Return (X, Y) of the center of cell containing provided text 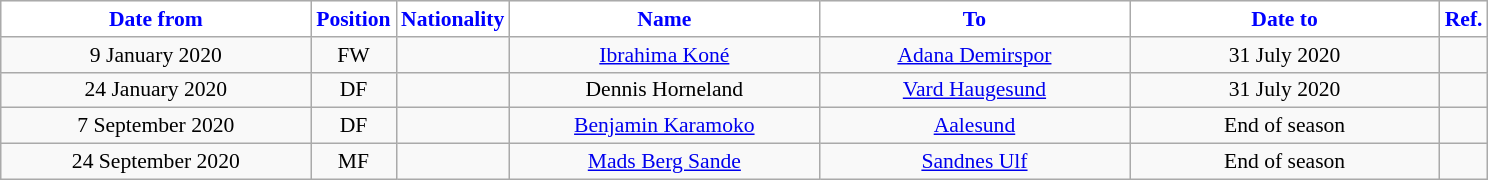
MF (354, 162)
Date to (1285, 19)
Vard Haugesund (974, 90)
Ref. (1464, 19)
Dennis Horneland (664, 90)
Nationality (452, 19)
Sandnes Ulf (974, 162)
Mads Berg Sande (664, 162)
FW (354, 55)
Adana Demirspor (974, 55)
24 September 2020 (156, 162)
Date from (156, 19)
Benjamin Karamoko (664, 126)
Name (664, 19)
Ibrahima Koné (664, 55)
9 January 2020 (156, 55)
Aalesund (974, 126)
7 September 2020 (156, 126)
To (974, 19)
Position (354, 19)
24 January 2020 (156, 90)
